Search for the cell housing the specified text and yield its [X, Y] center coordinate. 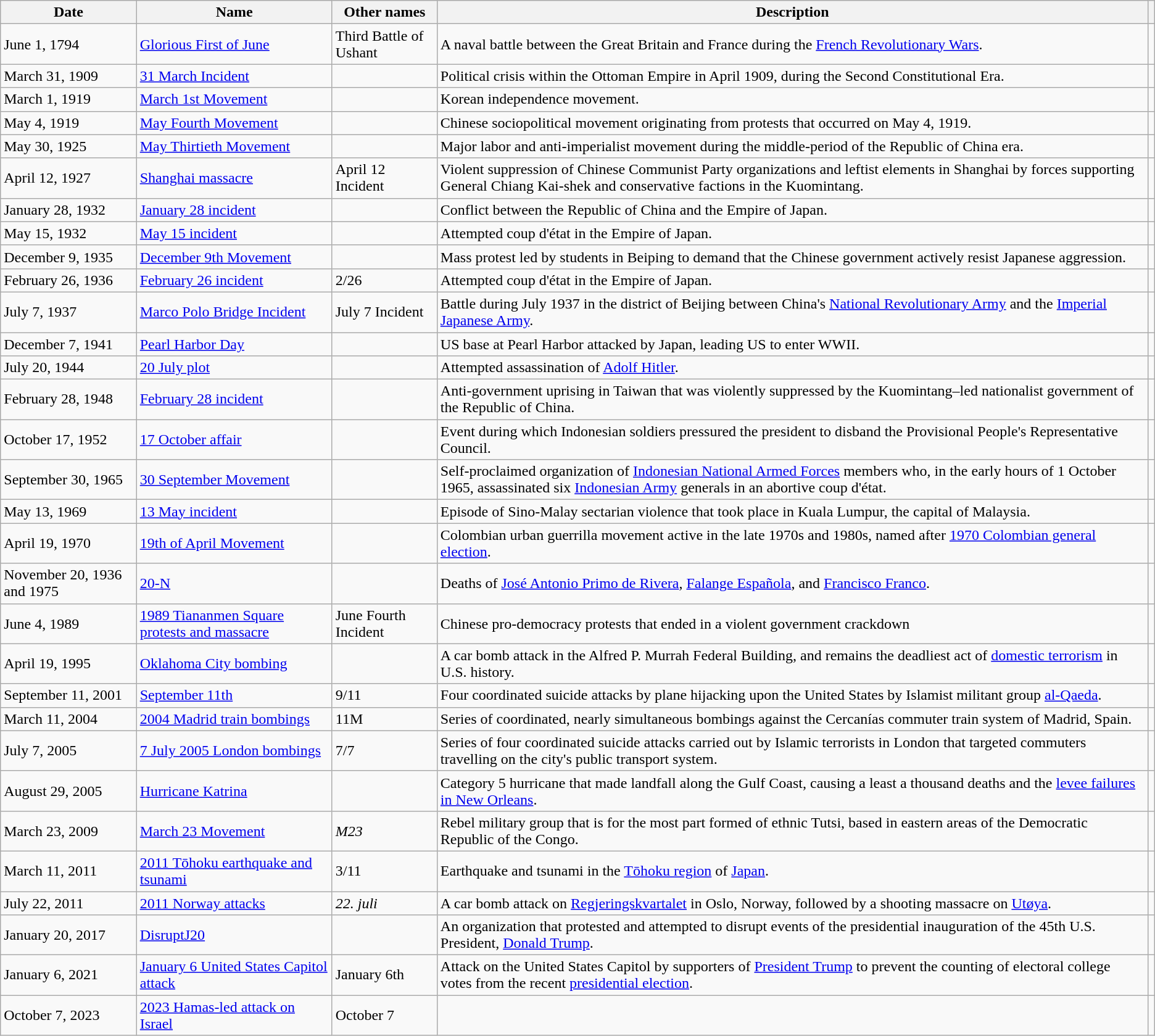
7 July 2005 London bombings [234, 750]
2011 Norway attacks [234, 903]
Date [68, 12]
An organization that protested and attempted to disrupt events of the presidential inauguration of the 45th U.S. President, Donald Trump. [792, 935]
Political crisis within the Ottoman Empire in April 1909, during the Second Constitutional Era. [792, 76]
February 28, 1948 [68, 400]
Shanghai massacre [234, 178]
January 6, 2021 [68, 975]
9/11 [384, 695]
October 7 [384, 1016]
February 28 incident [234, 400]
Episode of Sino-Malay sectarian violence that took place in Kuala Lumpur, the capital of Malaysia. [792, 512]
May 15, 1932 [68, 233]
November 20, 1936 and 1975 [68, 584]
January 6th [384, 975]
A naval battle between the Great Britain and France during the French Revolutionary Wars. [792, 44]
Third Battle of Ushant [384, 44]
March 1st Movement [234, 99]
Major labor and anti-imperialist movement during the middle-period of the Republic of China era. [792, 146]
April 12, 1927 [68, 178]
March 23 Movement [234, 831]
US base at Pearl Harbor attacked by Japan, leading US to enter WWII. [792, 344]
July 7 Incident [384, 312]
Category 5 hurricane that made landfall along the Gulf Coast, causing a least a thousand deaths and the levee failures in New Orleans. [792, 791]
20-N [234, 584]
Series of coordinated, nearly simultaneous bombings against the Cercanías commuter train system of Madrid, Spain. [792, 719]
17 October affair [234, 439]
Mass protest led by students in Beiping to demand that the Chinese government actively resist Japanese aggression. [792, 257]
DisruptJ20 [234, 935]
A car bomb attack in the Alfred P. Murrah Federal Building, and remains the deadliest act of domestic terrorism in U.S. history. [792, 664]
January 20, 2017 [68, 935]
7/7 [384, 750]
October 7, 2023 [68, 1016]
Marco Polo Bridge Incident [234, 312]
October 17, 1952 [68, 439]
Colombian urban guerrilla movement active in the late 1970s and 1980s, named after 1970 Colombian general election. [792, 543]
1989 Tiananmen Square protests and massacre [234, 623]
Chinese sociopolitical movement originating from protests that occurred on May 4, 1919. [792, 123]
13 May incident [234, 512]
M23 [384, 831]
2011 Tōhoku earthquake and tsunami [234, 871]
July 7, 1937 [68, 312]
July 7, 2005 [68, 750]
June 1, 1794 [68, 44]
Attempted assassination of Adolf Hitler. [792, 368]
Battle during July 1937 in the district of Beijing between China's National Revolutionary Army and the Imperial Japanese Army. [792, 312]
30 September Movement [234, 480]
Chinese pro-democracy protests that ended in a violent government crackdown [792, 623]
May 15 incident [234, 233]
2023 Hamas-led attack on Israel [234, 1016]
31 March Incident [234, 76]
July 22, 2011 [68, 903]
April 19, 1970 [68, 543]
19th of April Movement [234, 543]
Anti-government uprising in Taiwan that was violently suppressed by the Kuomintang–led nationalist government of the Republic of China. [792, 400]
3/11 [384, 871]
May 4, 1919 [68, 123]
April 12 Incident [384, 178]
Oklahoma City bombing [234, 664]
May Thirtieth Movement [234, 146]
Other names [384, 12]
June 4, 1989 [68, 623]
Name [234, 12]
May Fourth Movement [234, 123]
September 11th [234, 695]
Earthquake and tsunami in the Tōhoku region of Japan. [792, 871]
March 1, 1919 [68, 99]
Description [792, 12]
Rebel military group that is for the most part formed of ethnic Tutsi, based in eastern areas of the Democratic Republic of the Congo. [792, 831]
January 28 incident [234, 210]
March 31, 1909 [68, 76]
Conflict between the Republic of China and the Empire of Japan. [792, 210]
January 6 United States Capitol attack [234, 975]
Four coordinated suicide attacks by plane hijacking upon the United States by Islamist militant group al-Qaeda. [792, 695]
Deaths of José Antonio Primo de Rivera, Falange Española, and Francisco Franco. [792, 584]
August 29, 2005 [68, 791]
22. juli [384, 903]
April 19, 1995 [68, 664]
Hurricane Katrina [234, 791]
July 20, 1944 [68, 368]
Event during which Indonesian soldiers pressured the president to disband the Provisional People's Representative Council. [792, 439]
2004 Madrid train bombings [234, 719]
A car bomb attack on Regjeringskvartalet in Oslo, Norway, followed by a shooting massacre on Utøya. [792, 903]
February 26 incident [234, 280]
Korean independence movement. [792, 99]
December 9th Movement [234, 257]
January 28, 1932 [68, 210]
Glorious First of June [234, 44]
March 11, 2004 [68, 719]
May 13, 1969 [68, 512]
March 23, 2009 [68, 831]
May 30, 1925 [68, 146]
December 9, 1935 [68, 257]
March 11, 2011 [68, 871]
February 26, 1936 [68, 280]
Pearl Harbor Day [234, 344]
December 7, 1941 [68, 344]
June Fourth Incident [384, 623]
11M [384, 719]
September 11, 2001 [68, 695]
2/26 [384, 280]
20 July plot [234, 368]
September 30, 1965 [68, 480]
